Search for the cell housing the specified text and yield its (X, Y) center coordinate. 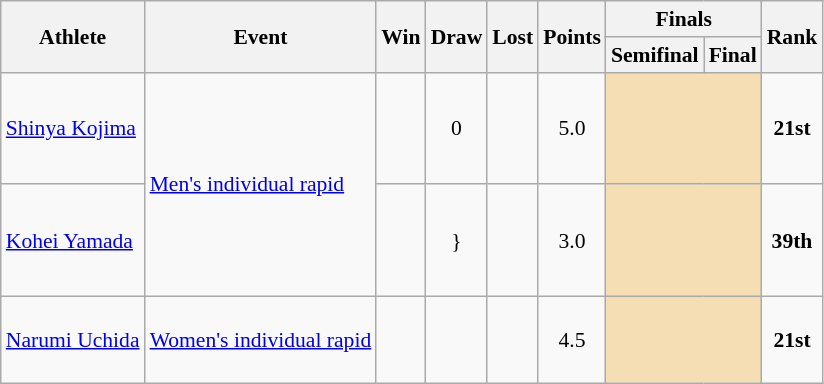
0 (457, 128)
Athlete (73, 36)
Kohei Yamada (73, 241)
Narumi Uchida (73, 340)
Lost (512, 36)
39th (792, 241)
3.0 (572, 241)
Final (733, 55)
Finals (684, 19)
Win (400, 36)
Event (261, 36)
Draw (457, 36)
5.0 (572, 128)
4.5 (572, 340)
} (457, 241)
Rank (792, 36)
Points (572, 36)
Men's individual rapid (261, 184)
Semifinal (655, 55)
Shinya Kojima (73, 128)
Women's individual rapid (261, 340)
